Search for the cell housing the specified text and yield its [X, Y] center coordinate. 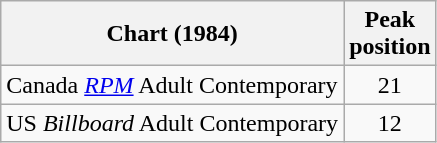
Peakposition [390, 34]
Canada RPM Adult Contemporary [172, 85]
Chart (1984) [172, 34]
US Billboard Adult Contemporary [172, 123]
12 [390, 123]
21 [390, 85]
